Return [X, Y] of the center of cell containing provided text 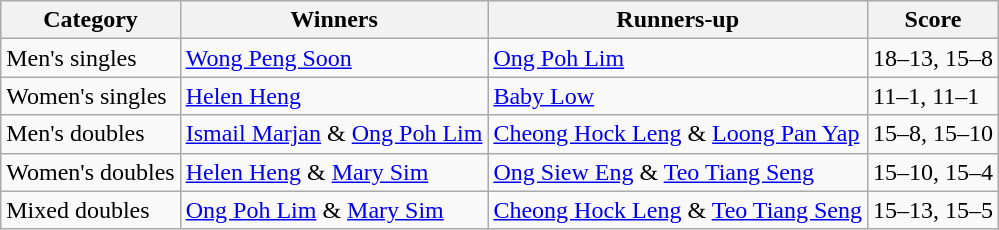
Men's singles [90, 58]
Winners [334, 20]
Category [90, 20]
15–13, 15–5 [934, 210]
Men's doubles [90, 134]
Runners-up [678, 20]
15–8, 15–10 [934, 134]
Helen Heng [334, 96]
11–1, 11–1 [934, 96]
Mixed doubles [90, 210]
Wong Peng Soon [334, 58]
Cheong Hock Leng & Teo Tiang Seng [678, 210]
Baby Low [678, 96]
Score [934, 20]
Helen Heng & Mary Sim [334, 172]
Women's doubles [90, 172]
15–10, 15–4 [934, 172]
Ismail Marjan & Ong Poh Lim [334, 134]
18–13, 15–8 [934, 58]
Cheong Hock Leng & Loong Pan Yap [678, 134]
Ong Siew Eng & Teo Tiang Seng [678, 172]
Ong Poh Lim [678, 58]
Ong Poh Lim & Mary Sim [334, 210]
Women's singles [90, 96]
